Scan for the cell matching the given text and deliver its [x, y] coordinate at center. 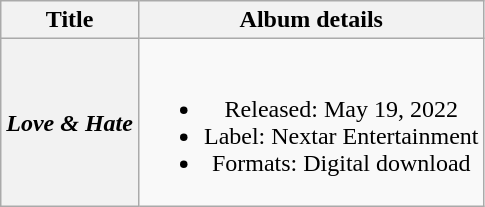
Love & Hate [70, 122]
Released: May 19, 2022Label: Nextar EntertainmentFormats: Digital download [311, 122]
Title [70, 20]
Album details [311, 20]
